Pinpoint the cell where the given text exists, returning its (x, y) midpoint coordinate. 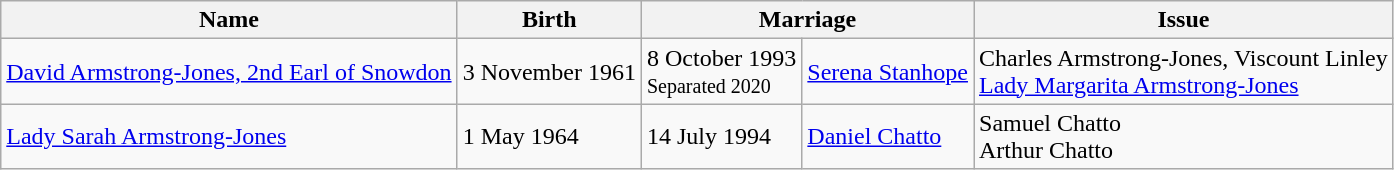
Charles Armstrong-Jones, Viscount LinleyLady Margarita Armstrong-Jones (1184, 72)
14 July 1994 (721, 136)
8 October 1993Separated 2020 (721, 72)
Issue (1184, 20)
Name (229, 20)
Lady Sarah Armstrong-Jones (229, 136)
Samuel ChattoArthur Chatto (1184, 136)
Birth (549, 20)
3 November 1961 (549, 72)
David Armstrong-Jones, 2nd Earl of Snowdon (229, 72)
Daniel Chatto (888, 136)
Serena Stanhope (888, 72)
1 May 1964 (549, 136)
Marriage (807, 20)
